Locate the cell with the specified text and output its (X, Y) center coordinate. 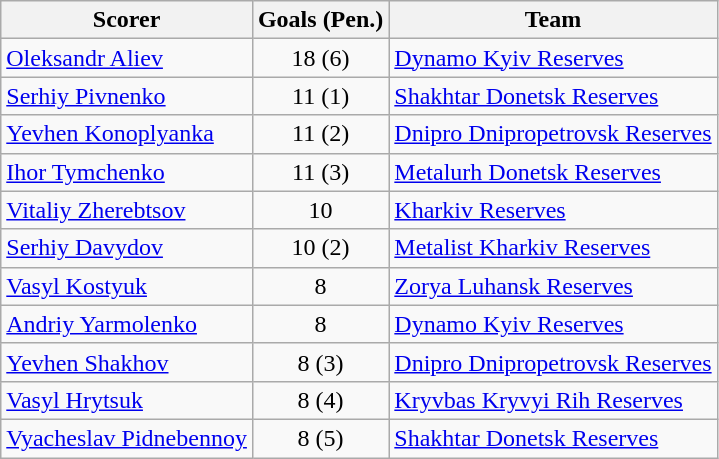
Andriy Yarmolenko (127, 324)
18 (6) (320, 58)
8 (5) (320, 438)
8 (3) (320, 362)
11 (3) (320, 172)
10 (2) (320, 248)
Vasyl Hrytsuk (127, 400)
Oleksandr Aliev (127, 58)
11 (1) (320, 96)
Serhiy Davydov (127, 248)
Ihor Tymchenko (127, 172)
Serhiy Pivnenko (127, 96)
Vasyl Kostyuk (127, 286)
Vitaliy Zherebtsov (127, 210)
Scorer (127, 20)
Yevhen Shakhov (127, 362)
8 (4) (320, 400)
Yevhen Konoplyanka (127, 134)
Zorya Luhansk Reserves (553, 286)
Kryvbas Kryvyi Rih Reserves (553, 400)
10 (320, 210)
Goals (Pen.) (320, 20)
Metalist Kharkiv Reserves (553, 248)
11 (2) (320, 134)
Metalurh Donetsk Reserves (553, 172)
Kharkiv Reserves (553, 210)
Vyacheslav Pidnebennoy (127, 438)
Team (553, 20)
